From the cell containing the given text, extract its center point as (X, Y) coordinate. 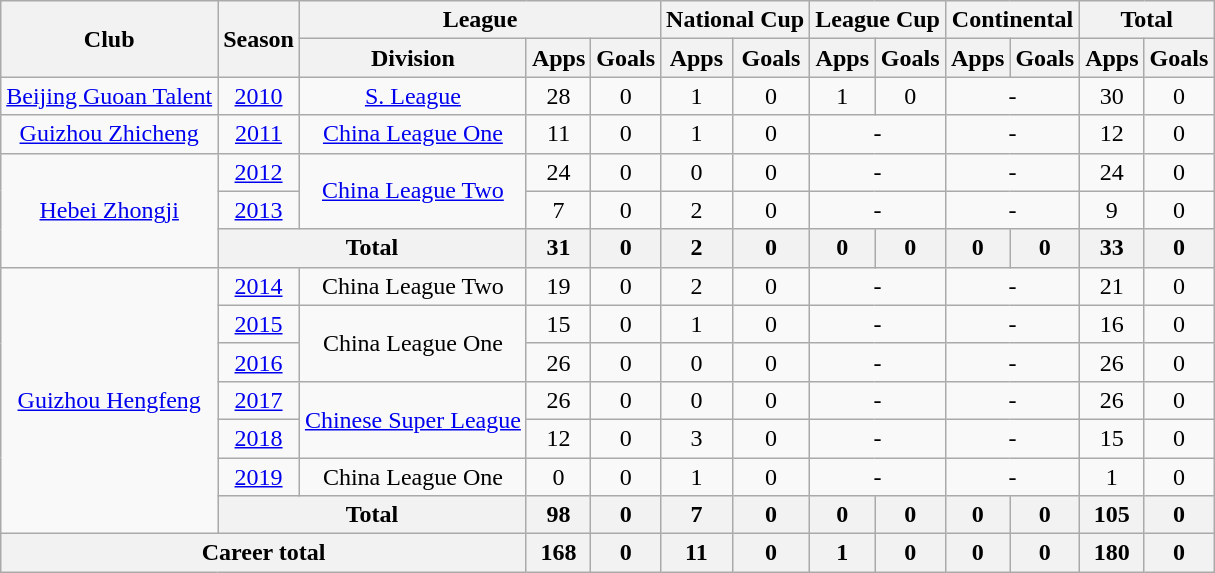
2011 (259, 134)
Career total (264, 553)
Division (412, 58)
Hebei Zhongji (110, 210)
28 (558, 96)
3 (697, 438)
2019 (259, 477)
31 (558, 248)
2018 (259, 438)
Beijing Guoan Talent (110, 96)
Continental (1012, 20)
Guizhou Hengfeng (110, 400)
Club (110, 39)
180 (1112, 553)
168 (558, 553)
2016 (259, 362)
30 (1112, 96)
2015 (259, 324)
Guizhou Zhicheng (110, 134)
16 (1112, 324)
9 (1112, 210)
2012 (259, 172)
League (480, 20)
98 (558, 515)
105 (1112, 515)
Season (259, 39)
19 (558, 286)
2014 (259, 286)
League Cup (878, 20)
2013 (259, 210)
National Cup (736, 20)
S. League (412, 96)
Chinese Super League (412, 419)
21 (1112, 286)
33 (1112, 248)
2010 (259, 96)
2017 (259, 400)
